Pinpoint the cell where the given text exists, returning its [X, Y] midpoint coordinate. 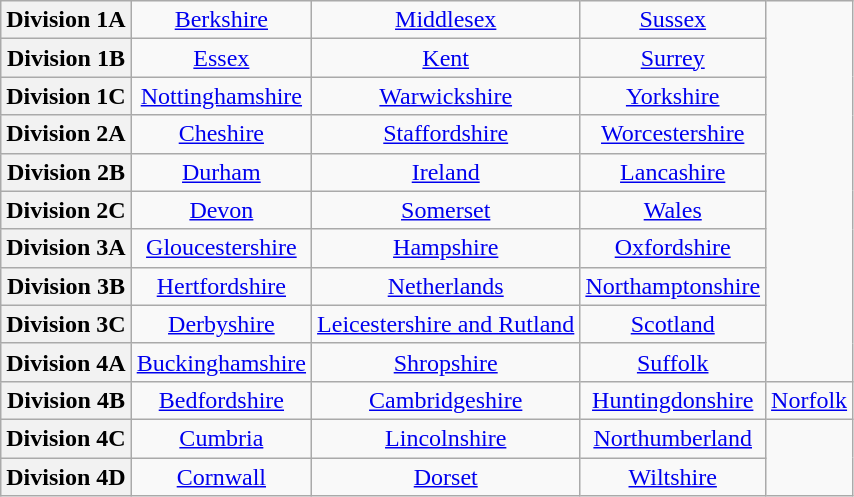
Leicestershire and Rutland [446, 324]
Cheshire [221, 134]
Division 2B [66, 172]
Yorkshire [673, 96]
Division 2C [66, 210]
Division 4D [66, 477]
Durham [221, 172]
Cumbria [221, 438]
Surrey [673, 58]
Worcestershire [673, 134]
Berkshire [221, 20]
Lancashire [673, 172]
Cambridgeshire [446, 400]
Lincolnshire [446, 438]
Oxfordshire [673, 248]
Essex [221, 58]
Division 4B [66, 400]
Division 4A [66, 362]
Division 4C [66, 438]
Division 1C [66, 96]
Wales [673, 210]
Dorset [446, 477]
Division 3B [66, 286]
Northumberland [673, 438]
Suffolk [673, 362]
Shropshire [446, 362]
Division 1B [66, 58]
Norfolk [810, 400]
Ireland [446, 172]
Hampshire [446, 248]
Sussex [673, 20]
Division 1A [66, 20]
Nottinghamshire [221, 96]
Scotland [673, 324]
Division 2A [66, 134]
Warwickshire [446, 96]
Derbyshire [221, 324]
Somerset [446, 210]
Netherlands [446, 286]
Bedfordshire [221, 400]
Wiltshire [673, 477]
Middlesex [446, 20]
Gloucestershire [221, 248]
Devon [221, 210]
Staffordshire [446, 134]
Division 3C [66, 324]
Division 3A [66, 248]
Huntingdonshire [673, 400]
Kent [446, 58]
Cornwall [221, 477]
Buckinghamshire [221, 362]
Northamptonshire [673, 286]
Hertfordshire [221, 286]
